For the text-containing cell, return its midpoint in [x, y] coordinate format. 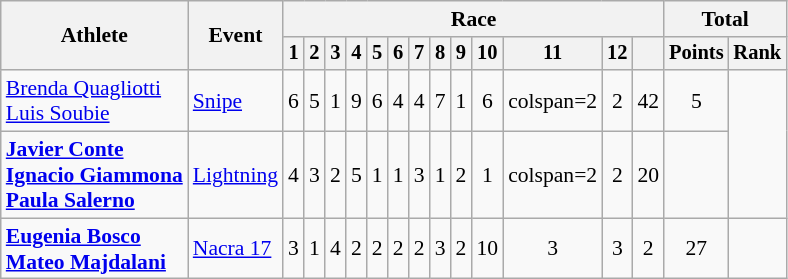
Total [725, 19]
Rank [758, 54]
Athlete [94, 36]
Nacra 17 [236, 248]
Race [474, 19]
Brenda QuagliottiLuis Soubie [94, 100]
12 [617, 54]
Lightning [236, 176]
20 [648, 176]
Eugenia BoscoMateo Majdalani [94, 248]
42 [648, 100]
Snipe [236, 100]
Event [236, 36]
Points [696, 54]
11 [552, 54]
8 [440, 54]
Javier ConteIgnacio GiammonaPaula Salerno [94, 176]
27 [696, 248]
